From the cell containing the given text, extract its center point as (x, y) coordinate. 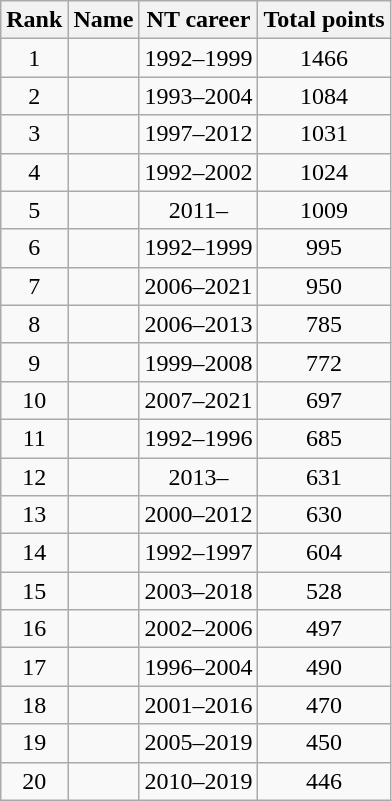
1997–2012 (198, 134)
1466 (324, 58)
2006–2013 (198, 324)
1 (34, 58)
10 (34, 400)
470 (324, 705)
3 (34, 134)
785 (324, 324)
18 (34, 705)
1031 (324, 134)
2010–2019 (198, 781)
1992–2002 (198, 172)
9 (34, 362)
2 (34, 96)
2000–2012 (198, 515)
1996–2004 (198, 667)
772 (324, 362)
11 (34, 438)
20 (34, 781)
16 (34, 629)
14 (34, 553)
2002–2006 (198, 629)
2007–2021 (198, 400)
1993–2004 (198, 96)
5 (34, 210)
995 (324, 248)
630 (324, 515)
685 (324, 438)
490 (324, 667)
17 (34, 667)
Rank (34, 20)
2011– (198, 210)
13 (34, 515)
1084 (324, 96)
6 (34, 248)
8 (34, 324)
450 (324, 743)
12 (34, 477)
1024 (324, 172)
1992–1997 (198, 553)
446 (324, 781)
2006–2021 (198, 286)
2005–2019 (198, 743)
7 (34, 286)
1999–2008 (198, 362)
697 (324, 400)
2001–2016 (198, 705)
528 (324, 591)
631 (324, 477)
2003–2018 (198, 591)
950 (324, 286)
19 (34, 743)
1992–1996 (198, 438)
15 (34, 591)
4 (34, 172)
Total points (324, 20)
1009 (324, 210)
Name (104, 20)
497 (324, 629)
2013– (198, 477)
NT career (198, 20)
604 (324, 553)
